Provide the (x, y) coordinate of the cell's center where the given text is located.  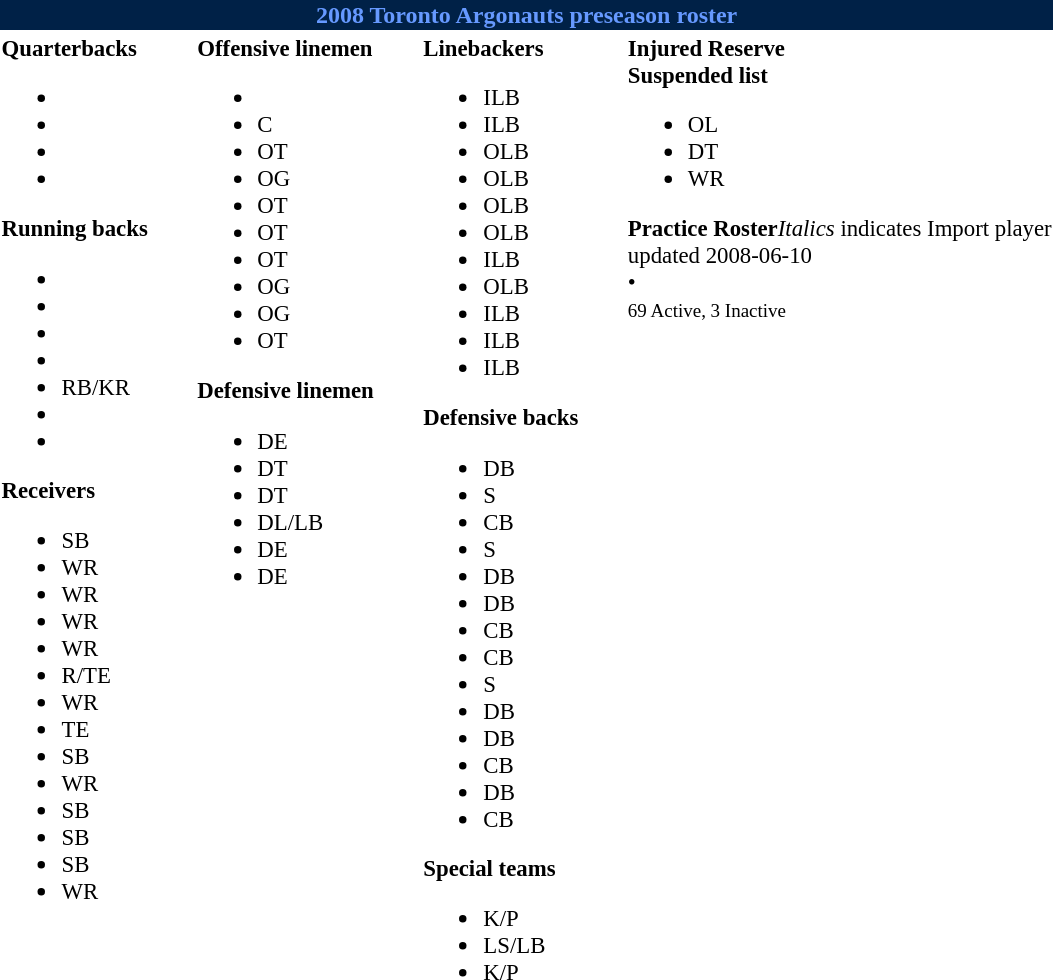
2008 Toronto Argonauts preseason roster (526, 15)
